Find where the given text appears and provide that cell's center as [x, y] coordinate. 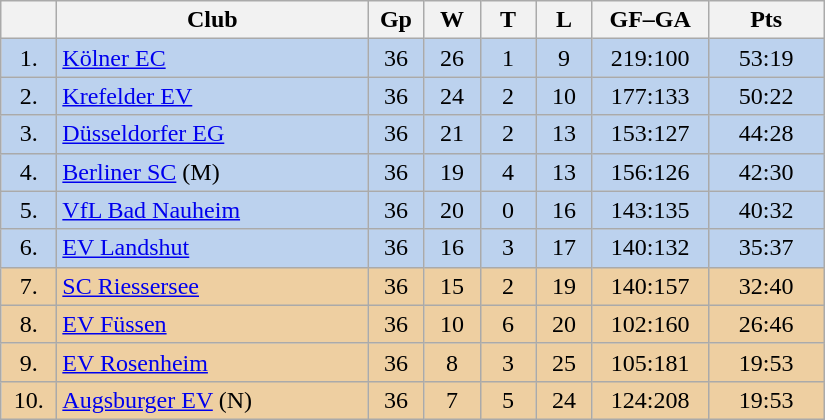
140:132 [650, 248]
4. [29, 172]
219:100 [650, 58]
GF–GA [650, 20]
26:46 [766, 324]
50:22 [766, 96]
15 [452, 286]
VfL Bad Nauheim [212, 210]
26 [452, 58]
Gp [396, 20]
T [508, 20]
5 [508, 400]
44:28 [766, 134]
W [452, 20]
Düsseldorfer EG [212, 134]
Pts [766, 20]
156:126 [650, 172]
Krefelder EV [212, 96]
0 [508, 210]
Kölner EC [212, 58]
40:32 [766, 210]
8 [452, 362]
1. [29, 58]
105:181 [650, 362]
8. [29, 324]
35:37 [766, 248]
17 [564, 248]
EV Landshut [212, 248]
102:160 [650, 324]
SC Riessersee [212, 286]
6 [508, 324]
124:208 [650, 400]
3. [29, 134]
177:133 [650, 96]
21 [452, 134]
7 [452, 400]
32:40 [766, 286]
153:127 [650, 134]
140:157 [650, 286]
7. [29, 286]
9 [564, 58]
Augsburger EV (N) [212, 400]
9. [29, 362]
5. [29, 210]
6. [29, 248]
Berliner SC (M) [212, 172]
EV Füssen [212, 324]
10. [29, 400]
42:30 [766, 172]
Club [212, 20]
L [564, 20]
EV Rosenheim [212, 362]
53:19 [766, 58]
2. [29, 96]
25 [564, 362]
143:135 [650, 210]
1 [508, 58]
4 [508, 172]
